Return (X, Y) of the center of cell containing provided text 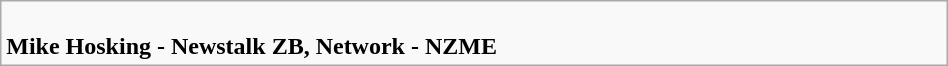
Mike Hosking - Newstalk ZB, Network - NZME (474, 34)
